Locate the cell with the specified text and output its (X, Y) center coordinate. 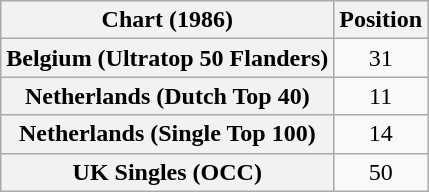
Netherlands (Dutch Top 40) (168, 96)
Netherlands (Single Top 100) (168, 134)
14 (381, 134)
UK Singles (OCC) (168, 172)
Chart (1986) (168, 20)
31 (381, 58)
50 (381, 172)
Position (381, 20)
Belgium (Ultratop 50 Flanders) (168, 58)
11 (381, 96)
